Determine the (X, Y) coordinate at the center of the cell enclosing the given text.  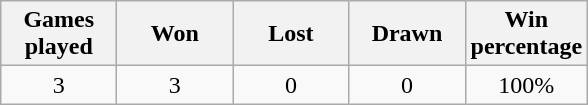
Win percentage (526, 34)
Won (175, 34)
Drawn (407, 34)
Games played (59, 34)
100% (526, 85)
Lost (291, 34)
